Determine the [X, Y] coordinate at the center of the cell enclosing the given text.  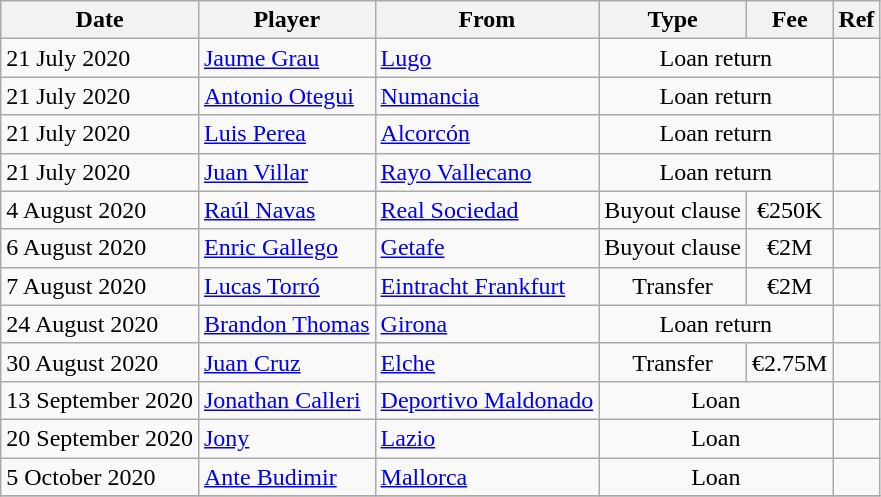
Deportivo Maldonado [487, 400]
Elche [487, 362]
7 August 2020 [100, 286]
Lazio [487, 438]
24 August 2020 [100, 324]
Alcorcón [487, 134]
Juan Villar [286, 172]
Girona [487, 324]
Lucas Torró [286, 286]
4 August 2020 [100, 210]
Jaume Grau [286, 58]
5 October 2020 [100, 477]
Raúl Navas [286, 210]
Rayo Vallecano [487, 172]
Date [100, 20]
Jony [286, 438]
Real Sociedad [487, 210]
Eintracht Frankfurt [487, 286]
Numancia [487, 96]
Juan Cruz [286, 362]
Antonio Otegui [286, 96]
Getafe [487, 248]
Mallorca [487, 477]
Ref [856, 20]
€2.75M [789, 362]
Enric Gallego [286, 248]
20 September 2020 [100, 438]
From [487, 20]
13 September 2020 [100, 400]
Luis Perea [286, 134]
Jonathan Calleri [286, 400]
Lugo [487, 58]
Ante Budimir [286, 477]
30 August 2020 [100, 362]
Player [286, 20]
Type [673, 20]
€250K [789, 210]
6 August 2020 [100, 248]
Brandon Thomas [286, 324]
Fee [789, 20]
